From the cell containing the given text, extract its center point as [x, y] coordinate. 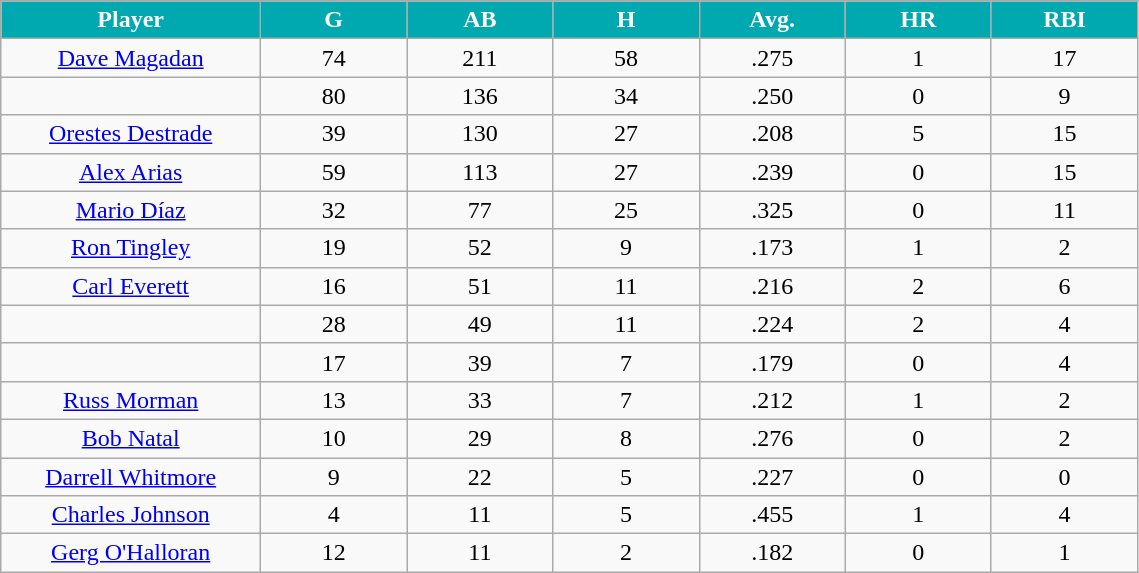
49 [480, 324]
12 [334, 553]
Dave Magadan [131, 58]
Darrell Whitmore [131, 477]
58 [626, 58]
Player [131, 20]
77 [480, 210]
32 [334, 210]
Mario Díaz [131, 210]
16 [334, 286]
.239 [772, 172]
HR [918, 20]
.216 [772, 286]
.250 [772, 96]
136 [480, 96]
33 [480, 400]
.275 [772, 58]
Gerg O'Halloran [131, 553]
.224 [772, 324]
28 [334, 324]
Russ Morman [131, 400]
13 [334, 400]
10 [334, 438]
.179 [772, 362]
19 [334, 248]
52 [480, 248]
Alex Arias [131, 172]
113 [480, 172]
Avg. [772, 20]
51 [480, 286]
.208 [772, 134]
.182 [772, 553]
Carl Everett [131, 286]
.173 [772, 248]
Bob Natal [131, 438]
RBI [1064, 20]
G [334, 20]
34 [626, 96]
25 [626, 210]
74 [334, 58]
.212 [772, 400]
8 [626, 438]
130 [480, 134]
H [626, 20]
AB [480, 20]
.276 [772, 438]
.227 [772, 477]
59 [334, 172]
22 [480, 477]
.325 [772, 210]
29 [480, 438]
80 [334, 96]
6 [1064, 286]
211 [480, 58]
.455 [772, 515]
Ron Tingley [131, 248]
Charles Johnson [131, 515]
Orestes Destrade [131, 134]
